Scan for the cell matching the given text and deliver its (x, y) coordinate at center. 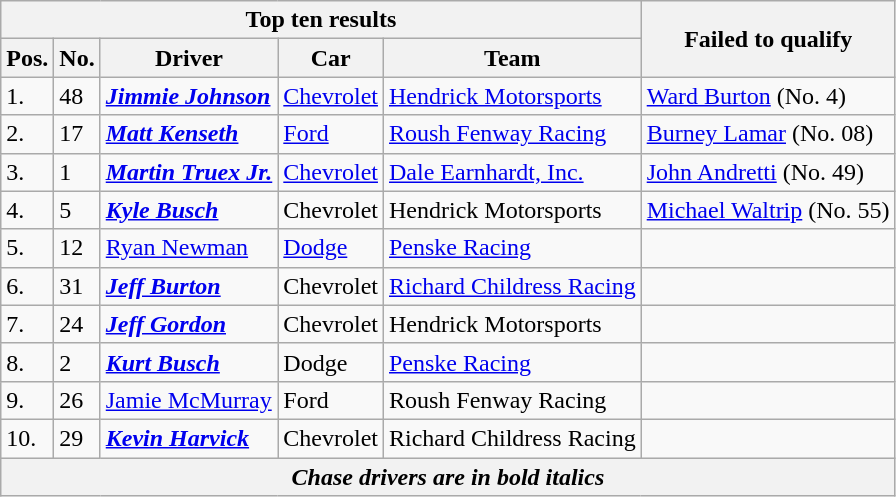
Burney Lamar (No. 08) (768, 134)
Ward Burton (No. 4) (768, 96)
Ryan Newman (189, 248)
5. (28, 248)
1. (28, 96)
Matt Kenseth (189, 134)
9. (28, 400)
Kyle Busch (189, 210)
3. (28, 172)
5 (77, 210)
Chase drivers are in bold italics (448, 477)
Jeff Burton (189, 286)
Kurt Busch (189, 362)
6. (28, 286)
Dale Earnhardt, Inc. (512, 172)
Driver (189, 58)
48 (77, 96)
4. (28, 210)
2. (28, 134)
24 (77, 324)
2 (77, 362)
Car (331, 58)
8. (28, 362)
Team (512, 58)
29 (77, 438)
Jeff Gordon (189, 324)
No. (77, 58)
12 (77, 248)
Jamie McMurray (189, 400)
10. (28, 438)
Top ten results (321, 20)
Jimmie Johnson (189, 96)
17 (77, 134)
1 (77, 172)
26 (77, 400)
Failed to qualify (768, 39)
Martin Truex Jr. (189, 172)
Kevin Harvick (189, 438)
Michael Waltrip (No. 55) (768, 210)
7. (28, 324)
Pos. (28, 58)
John Andretti (No. 49) (768, 172)
31 (77, 286)
